Capture the cell that displays the provided text and extract its [x, y] central coordinate. 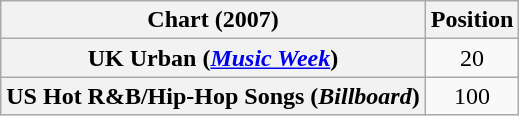
Position [472, 20]
Chart (2007) [213, 20]
20 [472, 58]
US Hot R&B/Hip-Hop Songs (Billboard) [213, 96]
100 [472, 96]
UK Urban (Music Week) [213, 58]
